Search for the cell housing the specified text and yield its [X, Y] center coordinate. 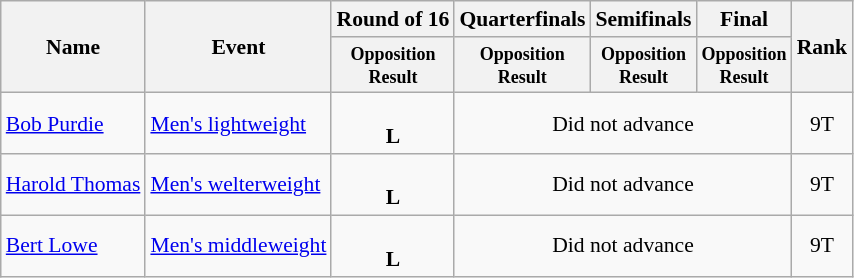
Final [744, 19]
Semifinals [643, 19]
Bert Lowe [74, 246]
Bob Purdie [74, 124]
Round of 16 [392, 19]
Men's middleweight [238, 246]
Men's lightweight [238, 124]
Name [74, 47]
Men's welterweight [238, 184]
Quarterfinals [522, 19]
Harold Thomas [74, 184]
Rank [822, 47]
Event [238, 47]
